Output the [x, y] coordinate of the center of the cell containing the given text.  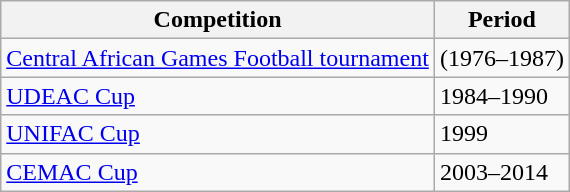
UDEAC Cup [218, 96]
2003–2014 [502, 172]
Competition [218, 20]
Central African Games Football tournament [218, 58]
(1976–1987) [502, 58]
Period [502, 20]
UNIFAC Cup [218, 134]
1984–1990 [502, 96]
CEMAC Cup [218, 172]
1999 [502, 134]
